Capture the cell that displays the provided text and extract its (X, Y) central coordinate. 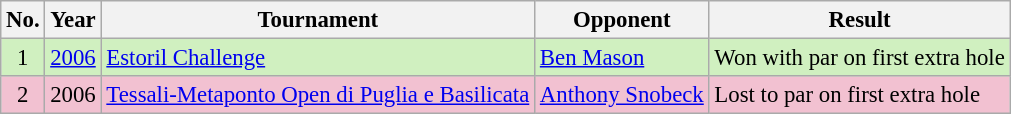
Anthony Snobeck (622, 95)
1 (23, 58)
Ben Mason (622, 58)
Result (860, 20)
Estoril Challenge (318, 58)
No. (23, 20)
Won with par on first extra hole (860, 58)
Lost to par on first extra hole (860, 95)
Tournament (318, 20)
2 (23, 95)
Opponent (622, 20)
Tessali-Metaponto Open di Puglia e Basilicata (318, 95)
Year (73, 20)
